From the cell containing the given text, extract its center point as [x, y] coordinate. 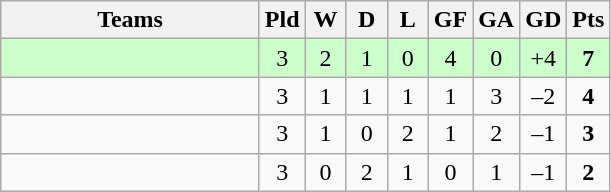
D [366, 20]
+4 [544, 58]
Teams [130, 20]
7 [588, 58]
GD [544, 20]
GF [450, 20]
GA [496, 20]
L [408, 20]
–2 [544, 96]
Pts [588, 20]
Pld [282, 20]
W [326, 20]
